Pinpoint the cell where the given text exists, returning its (X, Y) midpoint coordinate. 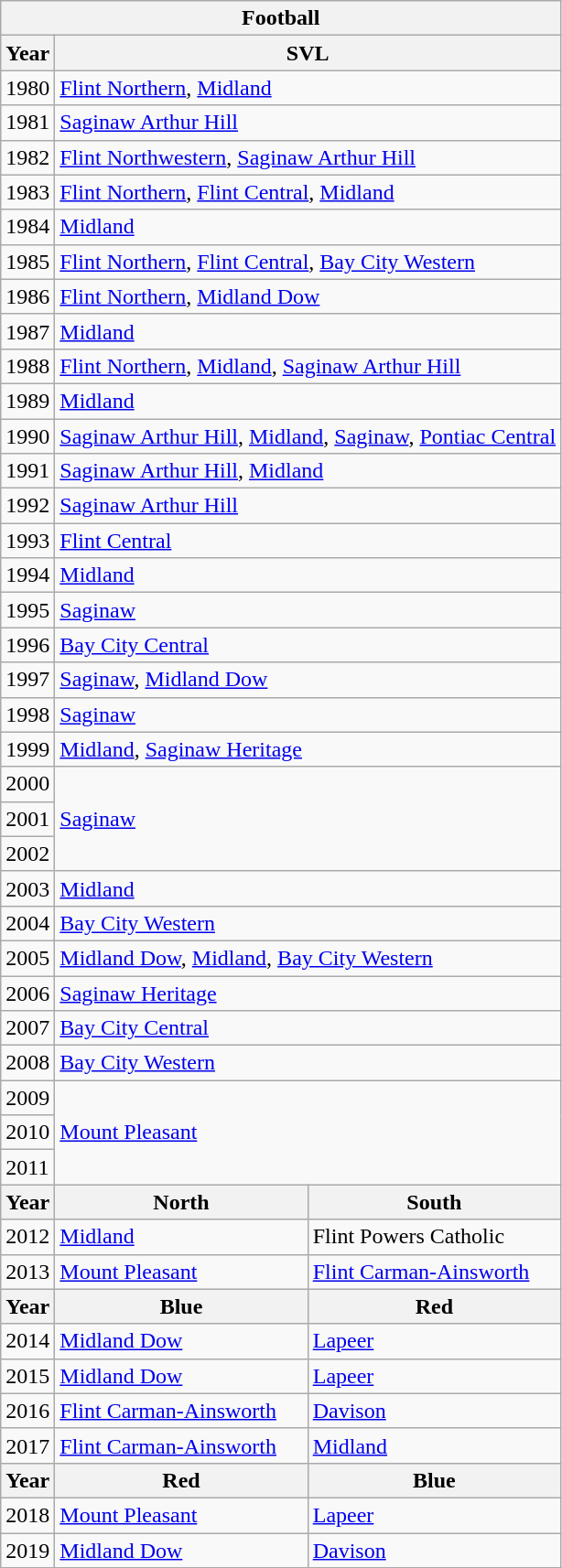
1989 (27, 401)
1997 (27, 680)
Saginaw Arthur Hill, Midland, Saginaw, Pontiac Central (308, 436)
2007 (27, 1028)
1983 (27, 192)
1998 (27, 714)
Midland, Saginaw Heritage (308, 749)
Saginaw Arthur Hill, Midland (308, 471)
1980 (27, 88)
1988 (27, 366)
1994 (27, 575)
Flint Northern, Midland, Saginaw Arthur Hill (308, 366)
2009 (27, 1098)
Football (281, 18)
North (181, 1202)
2014 (27, 1341)
2015 (27, 1376)
South (434, 1202)
2005 (27, 958)
1986 (27, 296)
2010 (27, 1133)
1999 (27, 749)
Flint Northern, Flint Central, Bay City Western (308, 262)
Flint Northern, Flint Central, Midland (308, 192)
2013 (27, 1272)
2019 (27, 1551)
1985 (27, 262)
1996 (27, 645)
Saginaw, Midland Dow (308, 680)
1984 (27, 227)
2004 (27, 923)
2018 (27, 1515)
1995 (27, 610)
1992 (27, 506)
Saginaw Heritage (308, 993)
2002 (27, 854)
2011 (27, 1167)
Midland Dow, Midland, Bay City Western (308, 958)
SVL (308, 53)
1982 (27, 157)
Flint Northern, Midland Dow (308, 296)
Flint Northwestern, Saginaw Arthur Hill (308, 157)
2016 (27, 1411)
2008 (27, 1063)
Flint Northern, Midland (308, 88)
2001 (27, 819)
1993 (27, 541)
Flint Powers Catholic (434, 1237)
1991 (27, 471)
2012 (27, 1237)
2000 (27, 784)
1981 (27, 123)
2006 (27, 993)
2003 (27, 888)
1990 (27, 436)
Flint Central (308, 541)
2017 (27, 1445)
1987 (27, 331)
